Locate the cell with the specified text and output its (X, Y) center coordinate. 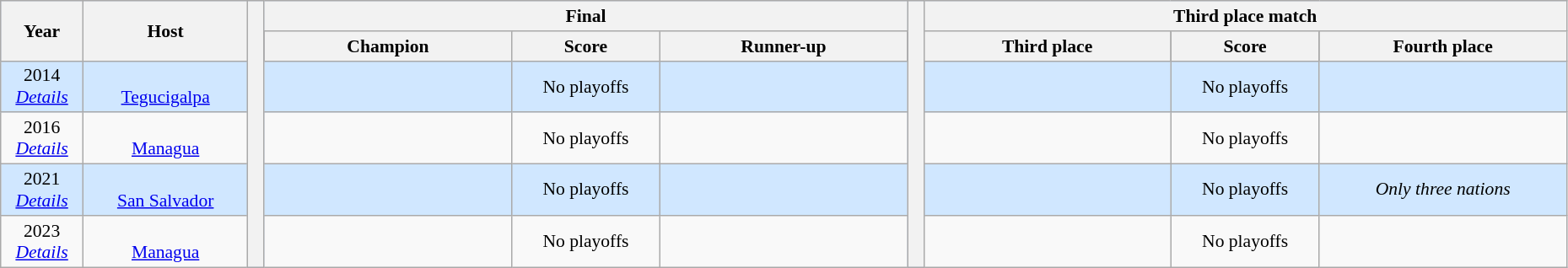
Only three nations (1442, 190)
Third place (1048, 46)
2014Details (42, 86)
Final (585, 16)
2016Details (42, 138)
2021Details (42, 190)
Year (42, 30)
Third place match (1245, 16)
Runner-up (783, 46)
Host (165, 30)
Tegucigalpa (165, 86)
Champion (388, 46)
San Salvador (165, 190)
Fourth place (1442, 46)
2023Details (42, 241)
